Locate the cell with the specified text and output its (x, y) center coordinate. 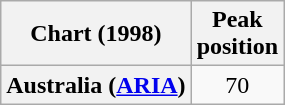
Peakposition (237, 34)
Chart (1998) (96, 34)
Australia (ARIA) (96, 85)
70 (237, 85)
